Search for the cell housing the specified text and yield its (X, Y) center coordinate. 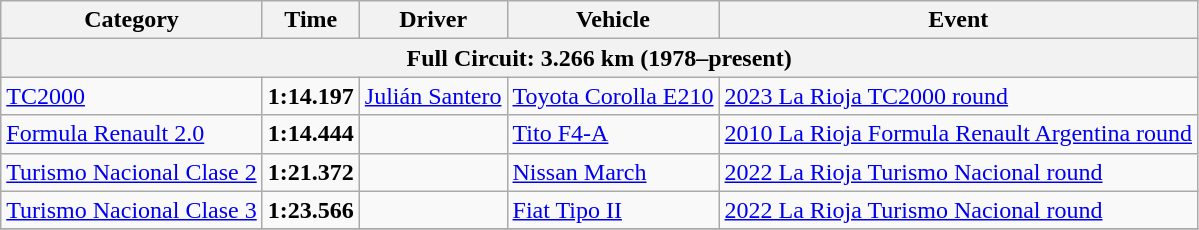
Full Circuit: 3.266 km (1978–present) (600, 58)
Julián Santero (433, 96)
Turismo Nacional Clase 3 (132, 210)
Fiat Tipo II (613, 210)
Event (958, 20)
Category (132, 20)
Time (310, 20)
1:21.372 (310, 172)
Nissan March (613, 172)
2010 La Rioja Formula Renault Argentina round (958, 134)
Tito F4-A (613, 134)
Driver (433, 20)
1:23.566 (310, 210)
Turismo Nacional Clase 2 (132, 172)
1:14.444 (310, 134)
Toyota Corolla E210 (613, 96)
2023 La Rioja TC2000 round (958, 96)
Vehicle (613, 20)
TC2000 (132, 96)
Formula Renault 2.0 (132, 134)
1:14.197 (310, 96)
